Extract the [X, Y] coordinate from the center of the cell holding the provided text.  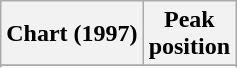
Chart (1997) [72, 34]
Peakposition [189, 34]
